Output the [x, y] coordinate of the center of the cell containing the given text.  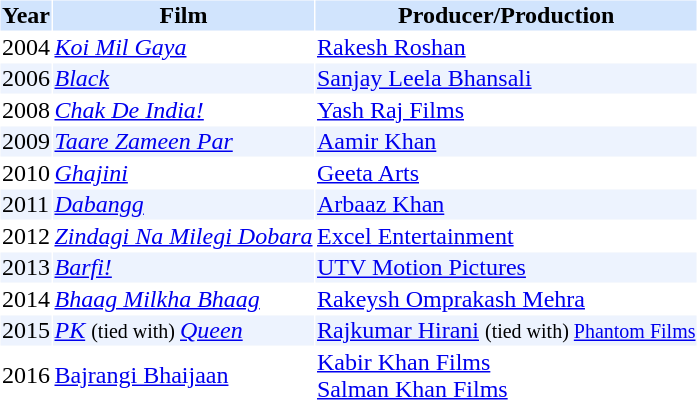
Bhaag Milkha Bhaag [184, 299]
Zindagi Na Milegi Dobara [184, 236]
Koi Mil Gaya [184, 47]
2015 [26, 331]
2008 [26, 110]
2004 [26, 47]
2010 [26, 173]
Yash Raj Films [506, 110]
Excel Entertainment [506, 236]
Rakesh Roshan [506, 47]
Black [184, 79]
Arbaaz Khan [506, 205]
Barfi! [184, 267]
2006 [26, 79]
Year [26, 15]
Dabangg [184, 205]
2014 [26, 299]
2011 [26, 205]
UTV Motion Pictures [506, 267]
2013 [26, 267]
2012 [26, 236]
Rakeysh Omprakash Mehra [506, 299]
Chak De India! [184, 110]
Film [184, 15]
Rajkumar Hirani (tied with) Phantom Films [506, 331]
2009 [26, 141]
Ghajini [184, 173]
Taare Zameen Par [184, 141]
Aamir Khan [506, 141]
Geeta Arts [506, 173]
Producer/Production [506, 15]
PK (tied with) Queen [184, 331]
Sanjay Leela Bhansali [506, 79]
